Pinpoint the cell where the given text exists, returning its [x, y] midpoint coordinate. 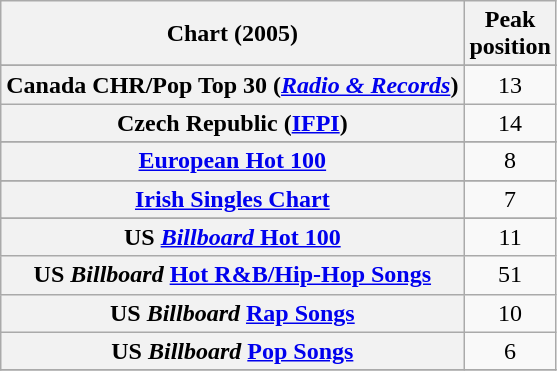
11 [510, 237]
US Billboard Hot R&B/Hip-Hop Songs [232, 275]
Irish Singles Chart [232, 199]
US Billboard Rap Songs [232, 313]
14 [510, 123]
13 [510, 85]
Canada CHR/Pop Top 30 (Radio & Records) [232, 85]
6 [510, 351]
10 [510, 313]
US Billboard Pop Songs [232, 351]
Chart (2005) [232, 34]
51 [510, 275]
US Billboard Hot 100 [232, 237]
European Hot 100 [232, 161]
Czech Republic (IFPI) [232, 123]
Peakposition [510, 34]
7 [510, 199]
8 [510, 161]
